Return [X, Y] of the center of cell containing provided text 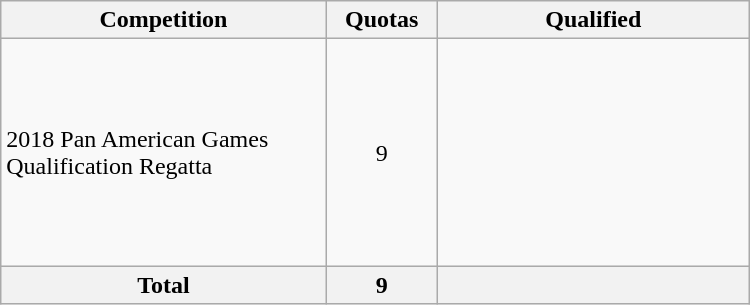
Qualified [593, 20]
Competition [164, 20]
2018 Pan American Games Qualification Regatta [164, 152]
Total [164, 285]
Quotas [382, 20]
